Return the (X, Y) coordinate for the center point of the cell that contains the specified text.  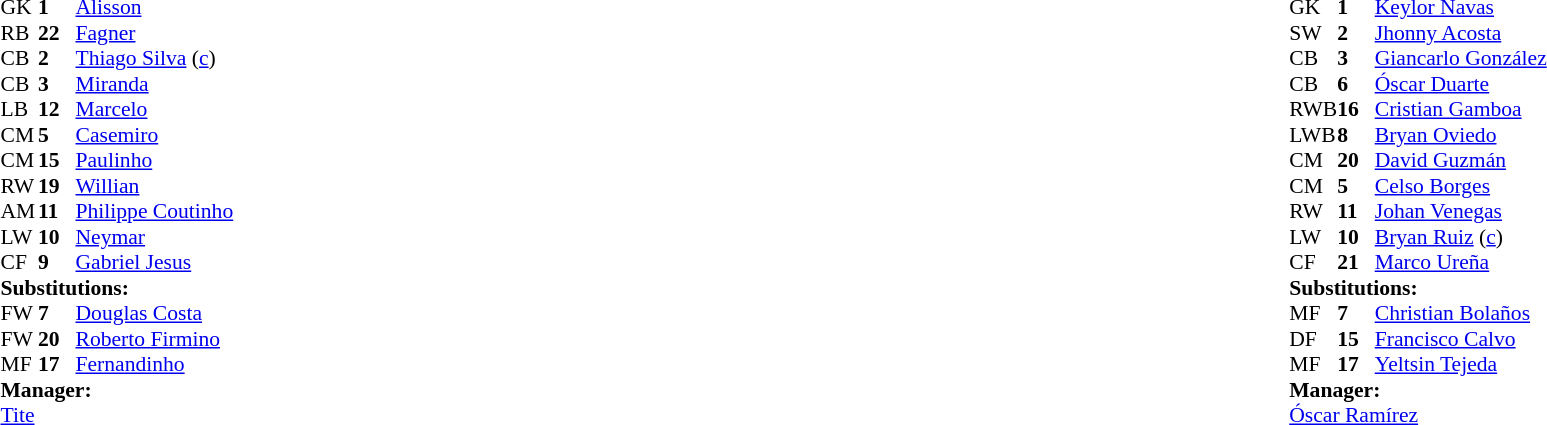
Johan Venegas (1461, 211)
DF (1313, 339)
Miranda (155, 84)
Christian Bolaños (1461, 313)
Willian (155, 186)
Gabriel Jesus (155, 263)
Celso Borges (1461, 186)
8 (1356, 135)
Bryan Ruiz (c) (1461, 237)
Óscar Duarte (1461, 84)
16 (1356, 109)
RB (19, 33)
RWB (1313, 109)
Fagner (155, 33)
19 (57, 186)
Casemiro (155, 135)
SW (1313, 33)
AM (19, 211)
6 (1356, 84)
12 (57, 109)
Jhonny Acosta (1461, 33)
Yeltsin Tejeda (1461, 365)
Marco Ureña (1461, 263)
Marcelo (155, 109)
Neymar (155, 237)
Roberto Firmino (155, 339)
David Guzmán (1461, 161)
Bryan Oviedo (1461, 135)
Francisco Calvo (1461, 339)
9 (57, 263)
Fernandinho (155, 365)
22 (57, 33)
21 (1356, 263)
LB (19, 109)
Douglas Costa (155, 313)
Philippe Coutinho (155, 211)
Paulinho (155, 161)
LWB (1313, 135)
Giancarlo González (1461, 59)
Thiago Silva (c) (155, 59)
Cristian Gamboa (1461, 109)
